Detect which cell encompasses the target text, then output its (x, y) center coordinate. 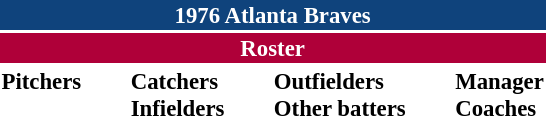
Roster (272, 48)
1976 Atlanta Braves (272, 15)
